Pinpoint the cell where the given text exists, returning its (X, Y) midpoint coordinate. 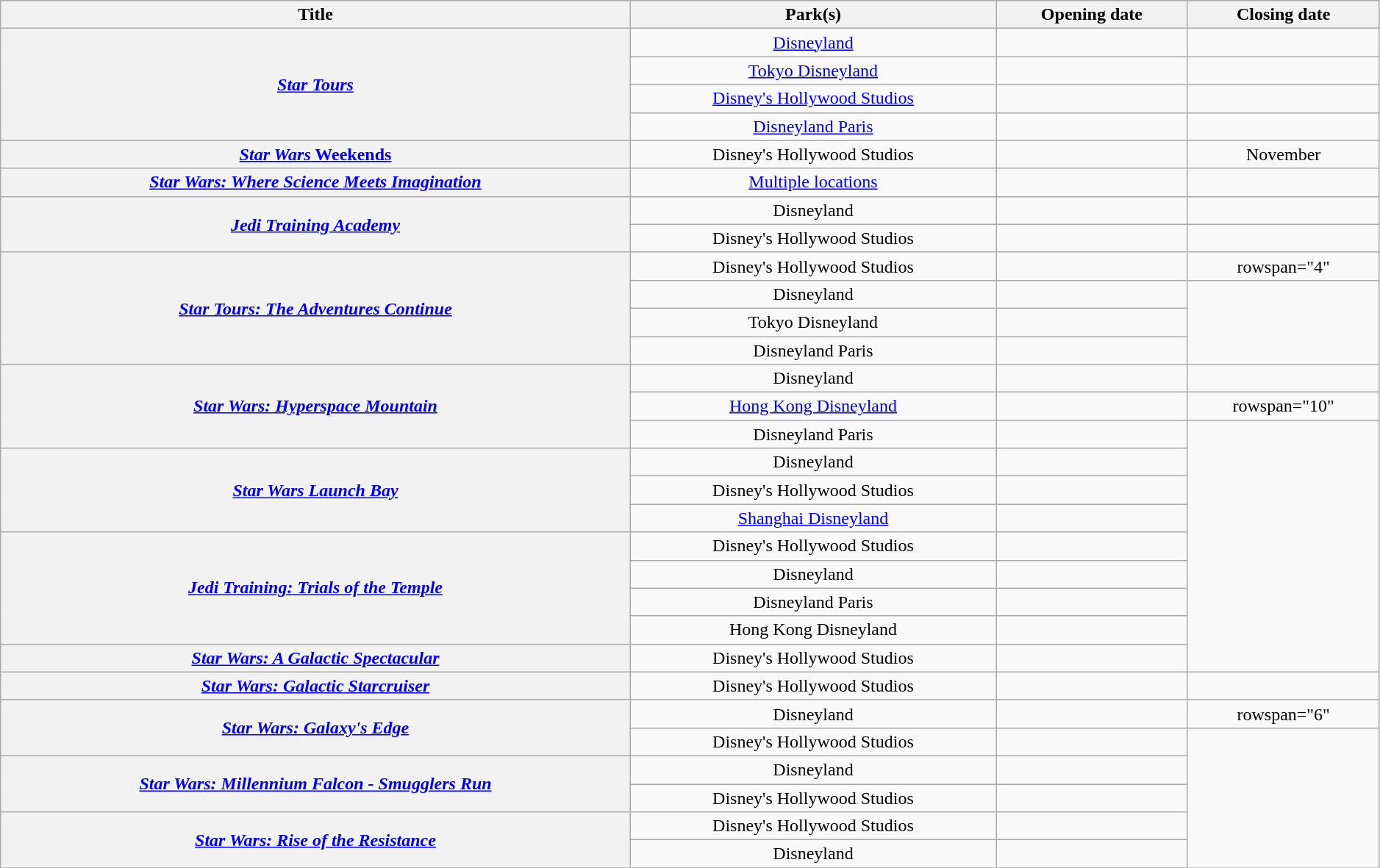
Star Wars: Where Science Meets Imagination (316, 182)
Star Wars: Galaxy's Edge (316, 728)
Star Wars: Millennium Falcon - Smugglers Run (316, 783)
Star Wars: Hyperspace Mountain (316, 406)
Multiple locations (813, 182)
Title (316, 15)
Opening date (1092, 15)
Closing date (1284, 15)
Jedi Training Academy (316, 224)
Park(s) (813, 15)
rowspan="6" (1284, 714)
Jedi Training: Trials of the Temple (316, 588)
Shanghai Disneyland (813, 518)
Star Tours: The Adventures Continue (316, 308)
November (1284, 154)
Star Tours (316, 85)
Star Wars Weekends (316, 154)
Star Wars Launch Bay (316, 490)
Star Wars: Galactic Starcruiser (316, 686)
Star Wars: A Galactic Spectacular (316, 658)
rowspan="4" (1284, 266)
rowspan="10" (1284, 406)
Star Wars: Rise of the Resistance (316, 840)
